Capture the cell that displays the provided text and extract its [x, y] central coordinate. 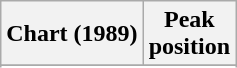
Chart (1989) [72, 34]
Peakposition [189, 34]
